Determine the (x, y) coordinate at the center of the cell enclosing the given text.  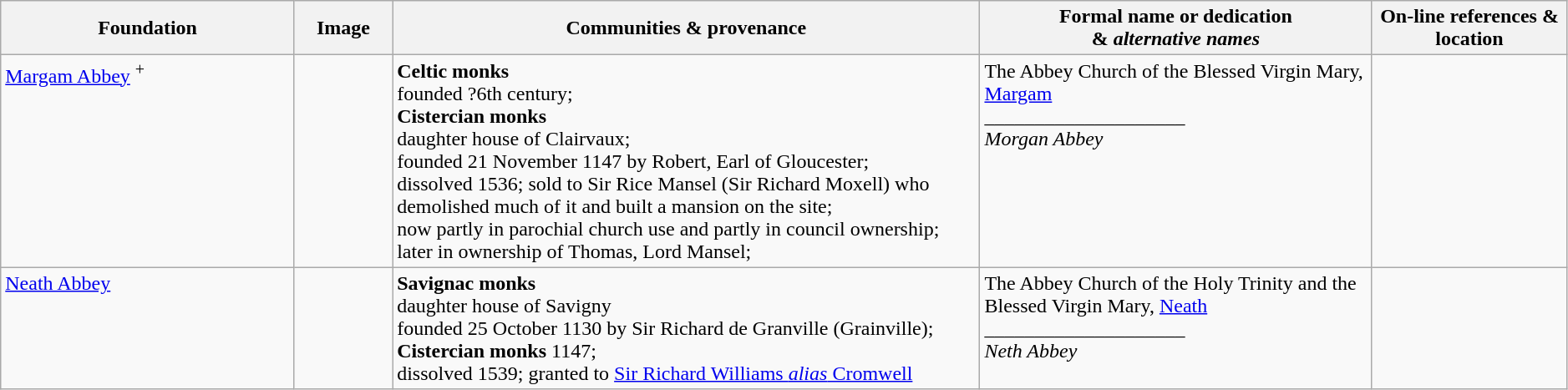
Margam Abbey + (148, 161)
The Abbey Church of the Blessed Virgin Mary, Margam____________________Morgan Abbey (1176, 161)
Neath Abbey (148, 328)
Formal name or dedication & alternative names (1176, 28)
On-line references & location (1469, 28)
Foundation (148, 28)
Communities & provenance (687, 28)
The Abbey Church of the Holy Trinity and the Blessed Virgin Mary, Neath____________________Neth Abbey (1176, 328)
Image (343, 28)
